For the text-containing cell, return its midpoint in [X, Y] coordinate format. 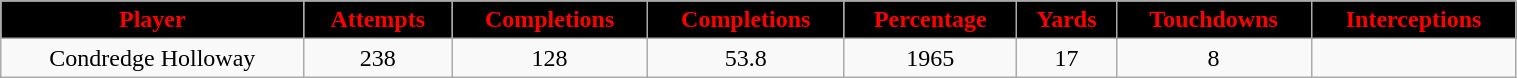
Yards [1066, 20]
128 [550, 58]
Player [152, 20]
1965 [930, 58]
238 [378, 58]
17 [1066, 58]
Interceptions [1414, 20]
Attempts [378, 20]
Touchdowns [1214, 20]
Percentage [930, 20]
53.8 [746, 58]
8 [1214, 58]
Condredge Holloway [152, 58]
